Extract the [X, Y] coordinate from the center of the cell holding the provided text.  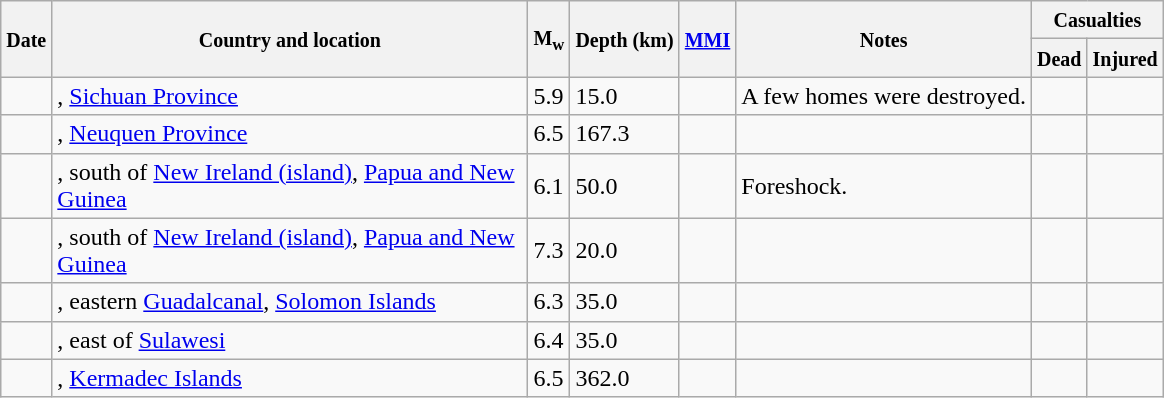
7.3 [549, 250]
A few homes were destroyed. [884, 96]
362.0 [624, 378]
20.0 [624, 250]
Casualties [1097, 20]
6.1 [549, 186]
, Neuquen Province [290, 134]
6.3 [549, 302]
167.3 [624, 134]
50.0 [624, 186]
Date [26, 39]
, eastern Guadalcanal, Solomon Islands [290, 302]
Notes [884, 39]
15.0 [624, 96]
Injured [1125, 58]
5.9 [549, 96]
MMI [708, 39]
, Kermadec Islands [290, 378]
Foreshock. [884, 186]
6.4 [549, 340]
, Sichuan Province [290, 96]
, east of Sulawesi [290, 340]
Depth (km) [624, 39]
Country and location [290, 39]
Dead [1059, 58]
Mw [549, 39]
